Capture the cell that displays the provided text and extract its (x, y) central coordinate. 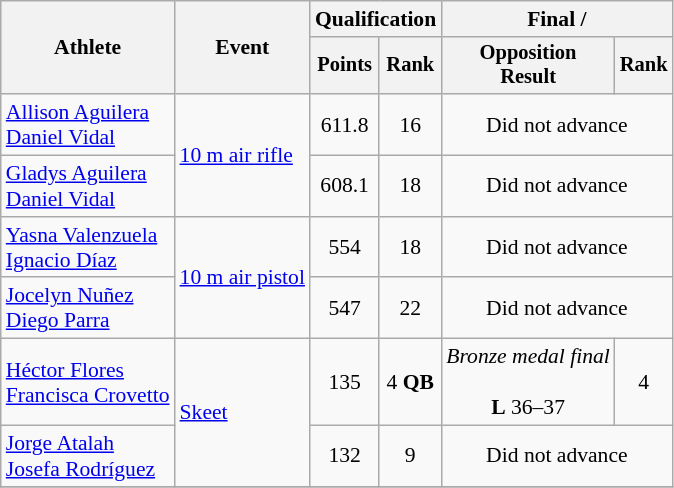
Allison AguileraDaniel Vidal (88, 124)
4 (644, 382)
4 QB (410, 382)
Event (242, 48)
Points (344, 66)
Athlete (88, 48)
Qualification (376, 19)
Jocelyn NuñezDiego Parra (88, 308)
22 (410, 308)
132 (344, 456)
608.1 (344, 186)
Skeet (242, 413)
16 (410, 124)
554 (344, 248)
Héctor FloresFrancisca Crovetto (88, 382)
Yasna ValenzuelaIgnacio Díaz (88, 248)
OppositionResult (528, 66)
611.8 (344, 124)
Gladys AguileraDaniel Vidal (88, 186)
10 m air pistol (242, 278)
Jorge AtalahJosefa Rodríguez (88, 456)
Final / (556, 19)
10 m air rifle (242, 155)
135 (344, 382)
9 (410, 456)
Bronze medal finalL 36–37 (528, 382)
547 (344, 308)
